Determine the (x, y) coordinate at the center of the cell enclosing the given text.  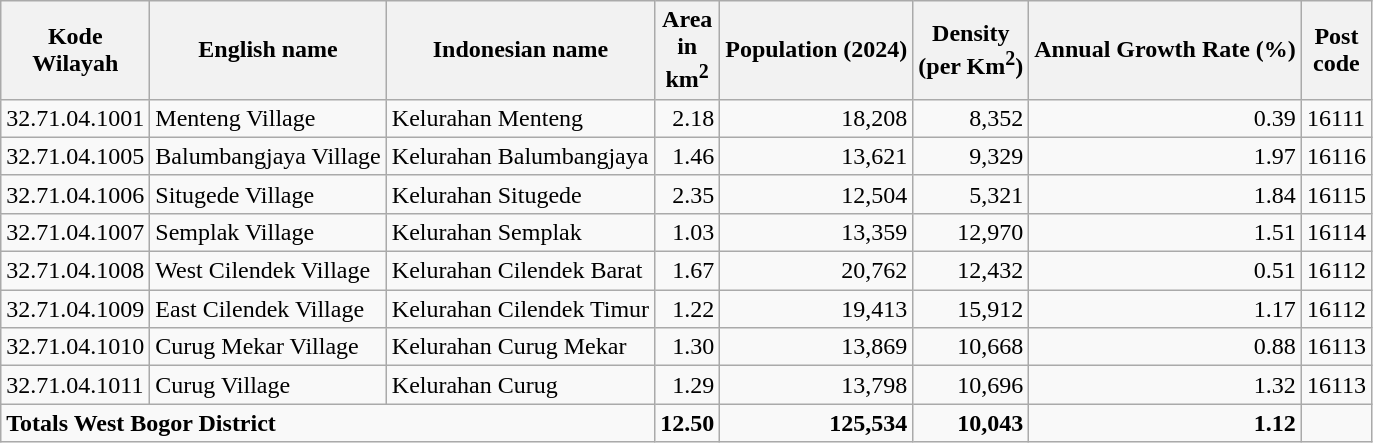
8,352 (971, 118)
32.71.04.1001 (76, 118)
Balumbangjaya Village (268, 156)
10,668 (971, 347)
32.71.04.1009 (76, 309)
1.84 (1166, 194)
Kelurahan Balumbangjaya (520, 156)
Kelurahan Curug Mekar (520, 347)
32.71.04.1007 (76, 232)
12,432 (971, 271)
Population (2024) (816, 50)
16111 (1336, 118)
32.71.04.1010 (76, 347)
1.30 (688, 347)
1.51 (1166, 232)
1.17 (1166, 309)
KodeWilayah (76, 50)
19,413 (816, 309)
16116 (1336, 156)
1.46 (688, 156)
Annual Growth Rate (%) (1166, 50)
Indonesian name (520, 50)
Postcode (1336, 50)
Totals West Bogor District (328, 423)
32.71.04.1011 (76, 385)
1.22 (688, 309)
1.03 (688, 232)
1.12 (1166, 423)
East Cilendek Village (268, 309)
12,504 (816, 194)
16115 (1336, 194)
Menteng Village (268, 118)
1.29 (688, 385)
125,534 (816, 423)
Kelurahan Situgede (520, 194)
0.39 (1166, 118)
13,869 (816, 347)
Kelurahan Cilendek Timur (520, 309)
2.18 (688, 118)
Kelurahan Cilendek Barat (520, 271)
Kelurahan Menteng (520, 118)
Semplak Village (268, 232)
0.88 (1166, 347)
0.51 (1166, 271)
1.67 (688, 271)
32.71.04.1005 (76, 156)
English name (268, 50)
10,696 (971, 385)
9,329 (971, 156)
10,043 (971, 423)
Situgede Village (268, 194)
5,321 (971, 194)
32.71.04.1008 (76, 271)
32.71.04.1006 (76, 194)
Area inkm2 (688, 50)
13,621 (816, 156)
1.32 (1166, 385)
15,912 (971, 309)
1.97 (1166, 156)
13,798 (816, 385)
Curug Village (268, 385)
16114 (1336, 232)
13,359 (816, 232)
Density (per Km2) (971, 50)
12.50 (688, 423)
Kelurahan Curug (520, 385)
West Cilendek Village (268, 271)
18,208 (816, 118)
Kelurahan Semplak (520, 232)
2.35 (688, 194)
Curug Mekar Village (268, 347)
20,762 (816, 271)
12,970 (971, 232)
